Determine the [x, y] coordinate at the center of the cell enclosing the given text.  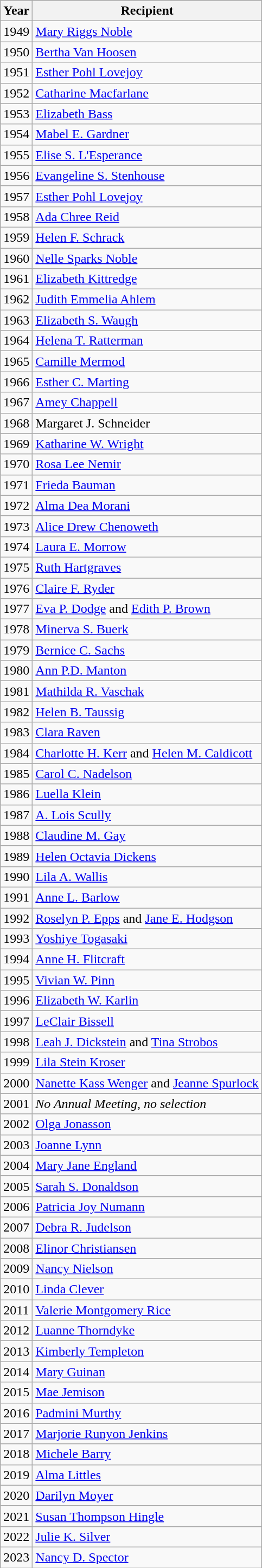
1959 [16, 237]
Anne H. Flitcraft [148, 960]
Claire F. Ryder [148, 588]
Leah J. Dickstein and Tina Strobos [148, 1042]
Clara Raven [148, 733]
1995 [16, 980]
2011 [16, 1310]
Valerie Montgomery Rice [148, 1310]
2014 [16, 1372]
1993 [16, 939]
2019 [16, 1475]
1997 [16, 1021]
Bernice C. Sachs [148, 650]
1963 [16, 320]
2015 [16, 1392]
Mary Jane England [148, 1165]
Helen Octavia Dickens [148, 856]
Ada Chree Reid [148, 217]
Sarah S. Donaldson [148, 1186]
1994 [16, 960]
No Annual Meeting, no selection [148, 1104]
Yoshiye Togasaki [148, 939]
Lila Stein Kroser [148, 1062]
2018 [16, 1454]
Helena T. Ratterman [148, 341]
1991 [16, 897]
1986 [16, 794]
Judith Emmelia Ahlem [148, 300]
Amey Chappell [148, 403]
1958 [16, 217]
Helen B. Taussig [148, 712]
Marjorie Runyon Jenkins [148, 1434]
1972 [16, 506]
2013 [16, 1351]
1971 [16, 485]
Recipient [148, 11]
1952 [16, 93]
1964 [16, 341]
Joanne Lynn [148, 1145]
Claudine M. Gay [148, 835]
1998 [16, 1042]
Mathilda R. Vaschak [148, 691]
Elizabeth W. Karlin [148, 1001]
1990 [16, 877]
1996 [16, 1001]
1961 [16, 279]
1984 [16, 753]
Luella Klein [148, 794]
Kimberly Templeton [148, 1351]
1980 [16, 671]
Bertha Van Hoosen [148, 52]
1968 [16, 423]
Rosa Lee Nemir [148, 464]
1950 [16, 52]
1957 [16, 196]
1983 [16, 733]
2005 [16, 1186]
Elizabeth Kittredge [148, 279]
1966 [16, 382]
1973 [16, 526]
1982 [16, 712]
2016 [16, 1413]
Nancy D. Spector [148, 1557]
2006 [16, 1207]
1962 [16, 300]
Nancy Nielson [148, 1269]
1960 [16, 258]
2002 [16, 1124]
1956 [16, 176]
1970 [16, 464]
1999 [16, 1062]
2004 [16, 1165]
Julie K. Silver [148, 1537]
1979 [16, 650]
Mabel E. Gardner [148, 134]
LeClair Bissell [148, 1021]
Mary Guinan [148, 1372]
Elinor Christiansen [148, 1248]
Susan Thompson Hingle [148, 1516]
1974 [16, 547]
1989 [16, 856]
Elise S. L'Esperance [148, 155]
Padmini Murthy [148, 1413]
Elizabeth S. Waugh [148, 320]
1987 [16, 815]
Katharine W. Wright [148, 444]
Michele Barry [148, 1454]
2007 [16, 1227]
A. Lois Scully [148, 815]
2010 [16, 1290]
1992 [16, 918]
Carol C. Nadelson [148, 774]
2000 [16, 1083]
Patricia Joy Numann [148, 1207]
Lila A. Wallis [148, 877]
1955 [16, 155]
Linda Clever [148, 1290]
2003 [16, 1145]
1985 [16, 774]
Catharine Macfarlane [148, 93]
Nanette Kass Wenger and Jeanne Spurlock [148, 1083]
2022 [16, 1537]
Nelle Sparks Noble [148, 258]
1976 [16, 588]
Darilyn Moyer [148, 1495]
1975 [16, 567]
Mae Jemison [148, 1392]
1977 [16, 609]
2008 [16, 1248]
Luanne Thorndyke [148, 1331]
Minerva S. Buerk [148, 630]
1981 [16, 691]
2021 [16, 1516]
Olga Jonasson [148, 1124]
1954 [16, 134]
2023 [16, 1557]
Evangeline S. Stenhouse [148, 176]
Alma Littles [148, 1475]
1967 [16, 403]
Year [16, 11]
Alice Drew Chenoweth [148, 526]
1953 [16, 114]
Eva P. Dodge and Edith P. Brown [148, 609]
1965 [16, 361]
Anne L. Barlow [148, 897]
Ruth Hartgraves [148, 567]
Roselyn P. Epps and Jane E. Hodgson [148, 918]
Debra R. Judelson [148, 1227]
Alma Dea Morani [148, 506]
1978 [16, 630]
Laura E. Morrow [148, 547]
Margaret J. Schneider [148, 423]
2020 [16, 1495]
Vivian W. Pinn [148, 980]
Elizabeth Bass [148, 114]
2001 [16, 1104]
1988 [16, 835]
Charlotte H. Kerr and Helen M. Caldicott [148, 753]
1951 [16, 73]
1949 [16, 31]
Mary Riggs Noble [148, 31]
Frieda Bauman [148, 485]
2017 [16, 1434]
2009 [16, 1269]
Helen F. Schrack [148, 237]
Camille Mermod [148, 361]
2012 [16, 1331]
1969 [16, 444]
Esther C. Marting [148, 382]
Ann P.D. Manton [148, 671]
